Pinpoint the cell where the given text exists, returning its (x, y) midpoint coordinate. 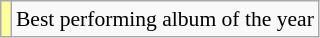
Best performing album of the year (165, 19)
